Determine the [x, y] coordinate at the center of the cell enclosing the given text.  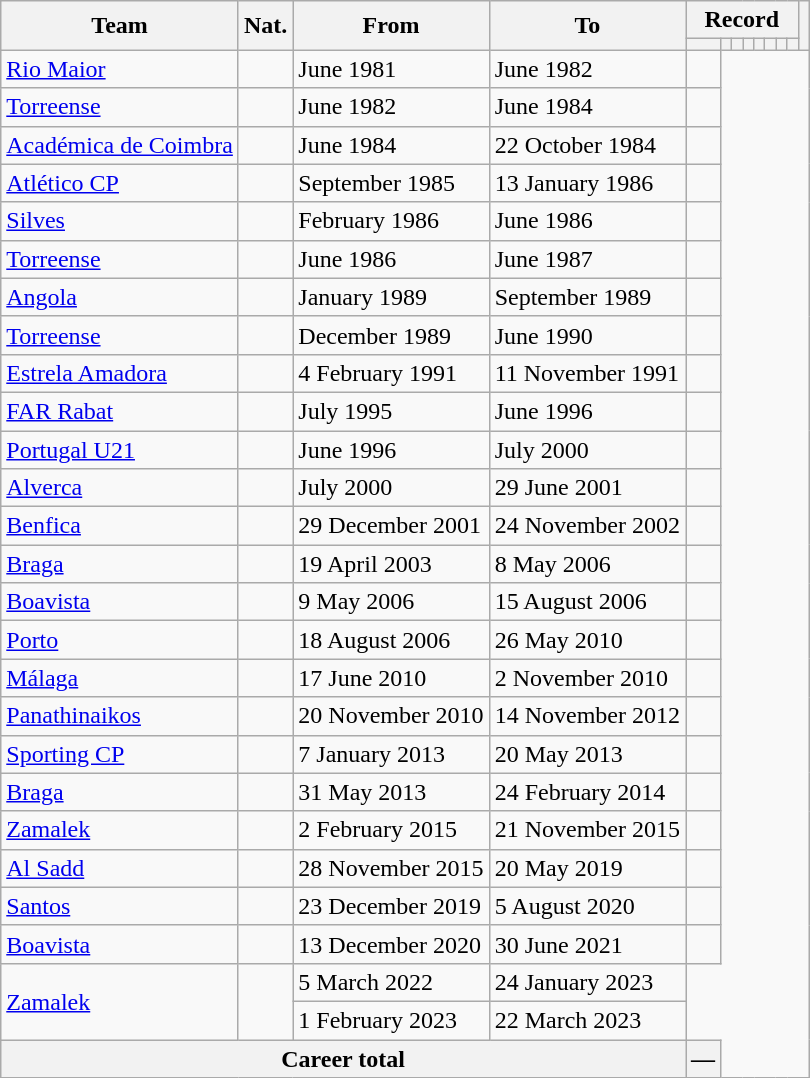
June 1987 [587, 259]
29 December 2001 [391, 526]
31 May 2013 [391, 792]
December 1989 [391, 335]
4 February 1991 [391, 373]
28 November 2015 [391, 868]
15 August 2006 [587, 602]
June 1981 [391, 69]
22 March 2023 [587, 1020]
11 November 1991 [587, 373]
19 April 2003 [391, 564]
Santos [120, 906]
8 May 2006 [587, 564]
13 January 1986 [587, 183]
July 1995 [391, 411]
5 March 2022 [391, 982]
26 May 2010 [587, 640]
1 February 2023 [391, 1020]
Angola [120, 297]
5 August 2020 [587, 906]
FAR Rabat [120, 411]
9 May 2006 [391, 602]
2 November 2010 [587, 678]
24 January 2023 [587, 982]
Nat. [265, 26]
Estrela Amadora [120, 373]
Porto [120, 640]
24 February 2014 [587, 792]
February 1986 [391, 221]
7 January 2013 [391, 754]
Málaga [120, 678]
2 February 2015 [391, 830]
23 December 2019 [391, 906]
20 May 2019 [587, 868]
24 November 2002 [587, 526]
14 November 2012 [587, 716]
20 May 2013 [587, 754]
June 1990 [587, 335]
— [704, 1059]
Team [120, 26]
18 August 2006 [391, 640]
Académica de Coimbra [120, 145]
21 November 2015 [587, 830]
30 June 2021 [587, 944]
Portugal U21 [120, 449]
Benfica [120, 526]
Rio Maior [120, 69]
September 1989 [587, 297]
September 1985 [391, 183]
Atlético CP [120, 183]
Al Sadd [120, 868]
Alverca [120, 488]
20 November 2010 [391, 716]
13 December 2020 [391, 944]
Career total [344, 1059]
Silves [120, 221]
22 October 1984 [587, 145]
17 June 2010 [391, 678]
To [587, 26]
Record [742, 20]
January 1989 [391, 297]
29 June 2001 [587, 488]
From [391, 26]
Sporting CP [120, 754]
Panathinaikos [120, 716]
